Return the [x, y] coordinate for the center point of the cell that contains the specified text.  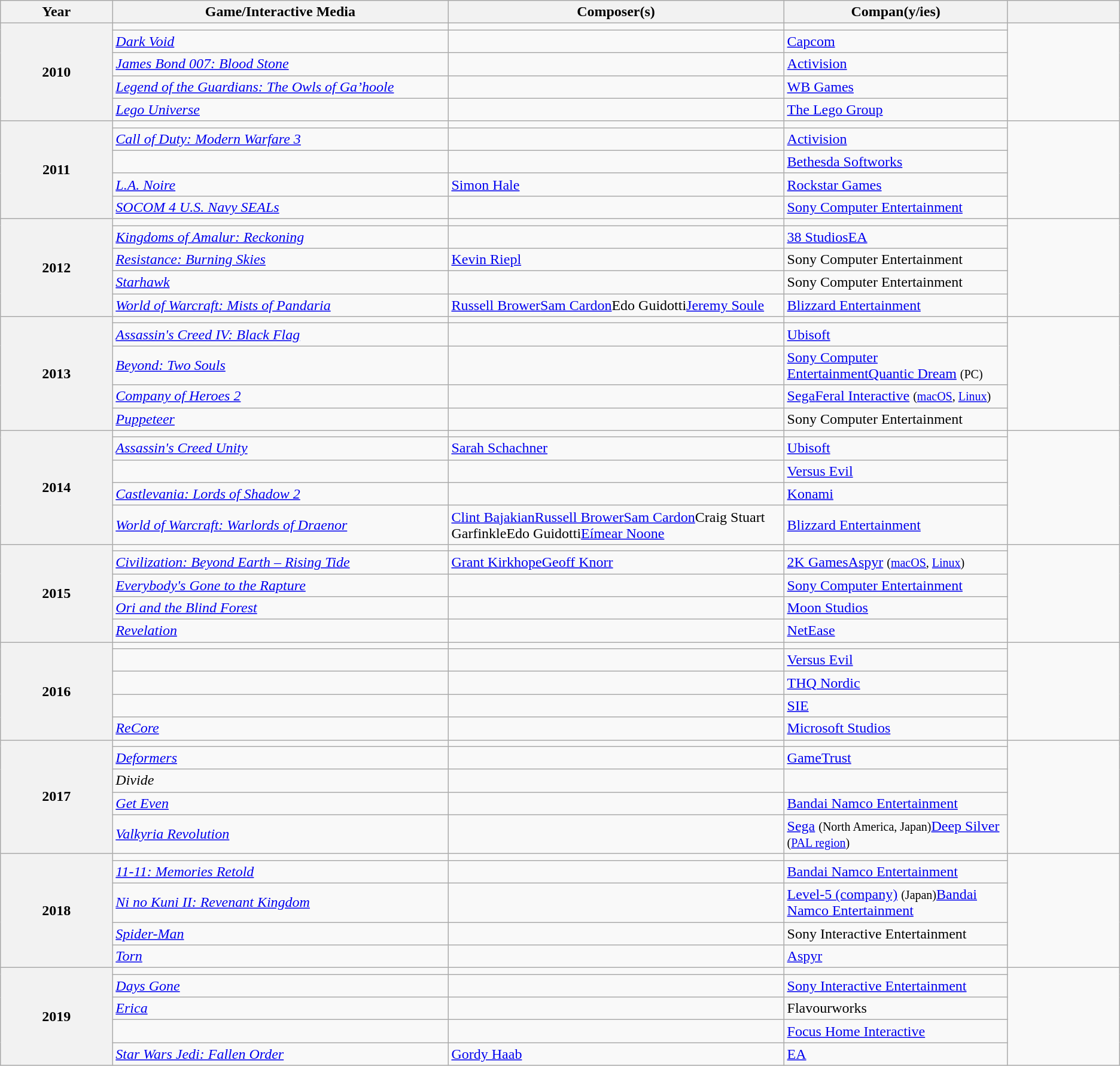
Game/Interactive Media [280, 12]
Ori and the Blind Forest [280, 608]
Focus Home Interactive [896, 1031]
Sega (North America, Japan)Deep Silver (PAL region) [896, 834]
2015 [56, 593]
Moon Studios [896, 608]
Spider-Man [280, 933]
38 StudiosEA [896, 236]
Capcom [896, 41]
Deformers [280, 758]
Year [56, 12]
Erica [280, 1009]
Get Even [280, 803]
2016 [56, 691]
EA [896, 1054]
Clint BajakianRussell BrowerSam CardonCraig Stuart GarfinkleEdo GuidottiEímear Noone [616, 524]
Russell BrowerSam CardonEdo GuidottiJeremy Soule [616, 305]
Revelation [280, 631]
Gordy Haab [616, 1054]
Legend of the Guardians: The Owls of Ga’hoole [280, 87]
2011 [56, 170]
Composer(s) [616, 12]
Divide [280, 780]
Assassin's Creed IV: Black Flag [280, 335]
2019 [56, 1016]
Ni no Kuni II: Revenant Kingdom [280, 903]
Days Gone [280, 986]
2010 [56, 72]
11-11: Memories Retold [280, 871]
Compan(y/ies) [896, 12]
Puppeteer [280, 419]
Call of Duty: Modern Warfare 3 [280, 139]
Sony Computer EntertainmentQuantic Dream (PC) [896, 365]
Civilization: Beyond Earth – Rising Tide [280, 562]
Aspyr [896, 956]
Flavourworks [896, 1009]
Valkyria Revolution [280, 834]
The Lego Group [896, 110]
2013 [56, 373]
Sarah Schachner [616, 448]
SIE [896, 706]
2018 [56, 910]
2012 [56, 267]
World of Warcraft: Mists of Pandaria [280, 305]
Star Wars Jedi: Fallen Order [280, 1054]
Beyond: Two Souls [280, 365]
Everybody's Gone to the Rapture [280, 585]
Kingdoms of Amalur: Reckoning [280, 236]
World of Warcraft: Warlords of Draenor [280, 524]
Starhawk [280, 283]
ReCore [280, 728]
Assassin's Creed Unity [280, 448]
Grant KirkhopeGeoff Knorr [616, 562]
L.A. Noire [280, 184]
SOCOM 4 U.S. Navy SEALs [280, 207]
2017 [56, 797]
Castlevania: Lords of Shadow 2 [280, 494]
James Bond 007: Blood Stone [280, 64]
SegaFeral Interactive (macOS, Linux) [896, 396]
Konami [896, 494]
2014 [56, 487]
GameTrust [896, 758]
WB Games [896, 87]
Dark Void [280, 41]
Rockstar Games [896, 184]
Kevin Riepl [616, 260]
Level-5 (company) (Japan)Bandai Namco Entertainment [896, 903]
Bethesda Softworks [896, 162]
NetEase [896, 631]
Simon Hale [616, 184]
Microsoft Studios [896, 728]
Torn [280, 956]
Company of Heroes 2 [280, 396]
Lego Universe [280, 110]
Resistance: Burning Skies [280, 260]
2K GamesAspyr (macOS, Linux) [896, 562]
THQ Nordic [896, 683]
